Locate the cell with the specified text and output its [x, y] center coordinate. 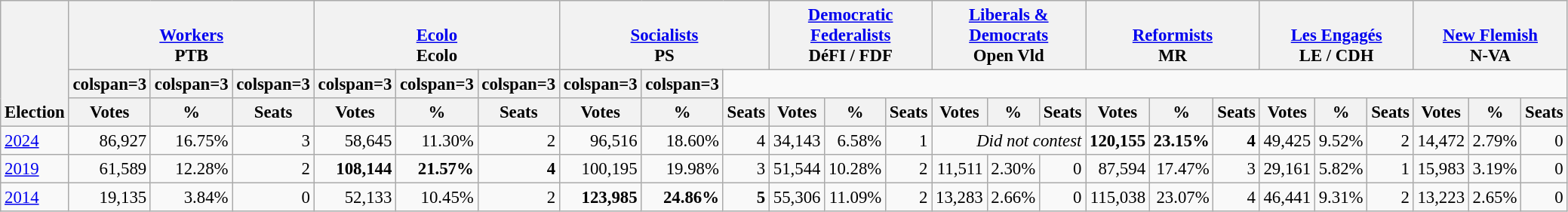
10.45% [437, 198]
21.57% [437, 169]
19,135 [109, 198]
2019 [35, 169]
2.66% [1013, 198]
5.82% [1340, 169]
61,589 [109, 169]
WorkersPTB [192, 35]
5 [746, 198]
51,544 [797, 169]
11.09% [856, 198]
2.30% [1013, 169]
SocialistsPS [664, 35]
2014 [35, 198]
96,516 [600, 141]
55,306 [797, 198]
12.28% [191, 169]
14,472 [1441, 141]
123,985 [600, 198]
EcoloEcolo [436, 35]
3.84% [191, 198]
2.79% [1494, 141]
120,155 [1118, 141]
11.30% [437, 141]
15,983 [1441, 169]
3.19% [1494, 169]
11,511 [960, 169]
49,425 [1287, 141]
16.75% [191, 141]
9.31% [1340, 198]
23.07% [1182, 198]
29,161 [1287, 169]
52,133 [355, 198]
Did not contest [1009, 141]
115,038 [1118, 198]
23.15% [1182, 141]
19.98% [682, 169]
2.65% [1494, 198]
58,645 [355, 141]
24.86% [682, 198]
13,283 [960, 198]
100,195 [600, 169]
Election [35, 63]
13,223 [1441, 198]
34,143 [797, 141]
ReformistsMR [1173, 35]
2024 [35, 141]
Democratic FederalistsDéFI / FDF [850, 35]
New FlemishN-VA [1490, 35]
46,441 [1287, 198]
9.52% [1340, 141]
Liberals & DemocratsOpen Vld [1009, 35]
6.58% [856, 141]
Les EngagésLE / CDH [1336, 35]
17.47% [1182, 169]
18.60% [682, 141]
10.28% [856, 169]
108,144 [355, 169]
87,594 [1118, 169]
86,927 [109, 141]
